Detect which cell encompasses the target text, then output its (x, y) center coordinate. 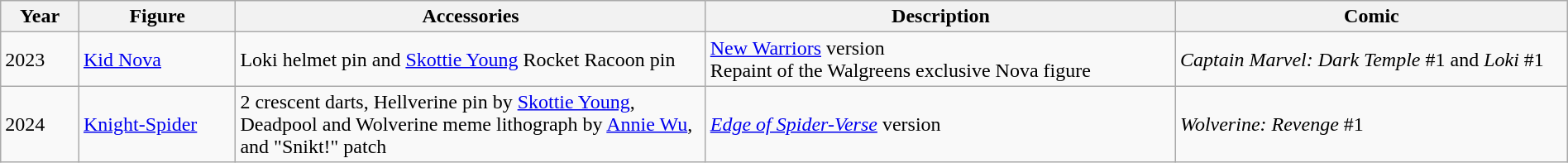
Captain Marvel: Dark Temple #1 and Loki #1 (1372, 60)
Edge of Spider-Verse version (940, 124)
Figure (157, 17)
Description (940, 17)
New Warriors versionRepaint of the Walgreens exclusive Nova figure (940, 60)
Kid Nova (157, 60)
Year (40, 17)
Accessories (471, 17)
2024 (40, 124)
Wolverine: Revenge #1 (1372, 124)
2 crescent darts, Hellverine pin by Skottie Young, Deadpool and Wolverine meme lithograph by Annie Wu, and "Snikt!" patch (471, 124)
2023 (40, 60)
Loki helmet pin and Skottie Young Rocket Racoon pin (471, 60)
Comic (1372, 17)
Knight-Spider (157, 124)
